Capture the cell that displays the provided text and extract its (X, Y) central coordinate. 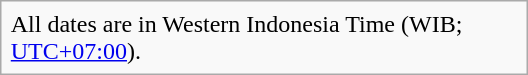
All dates are in Western Indonesia Time (WIB; UTC+07:00). (264, 38)
